For the text-containing cell, return its midpoint in (x, y) coordinate format. 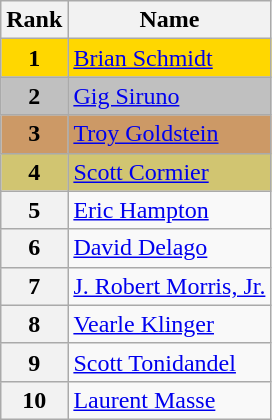
David Delago (170, 248)
3 (34, 134)
1 (34, 58)
10 (34, 400)
Vearle Klinger (170, 324)
6 (34, 248)
Rank (34, 20)
9 (34, 362)
8 (34, 324)
2 (34, 96)
4 (34, 172)
Laurent Masse (170, 400)
Gig Siruno (170, 96)
Troy Goldstein (170, 134)
Brian Schmidt (170, 58)
5 (34, 210)
Scott Cormier (170, 172)
7 (34, 286)
Eric Hampton (170, 210)
J. Robert Morris, Jr. (170, 286)
Name (170, 20)
Scott Tonidandel (170, 362)
